Find where the given text appears and provide that cell's center as (X, Y) coordinate. 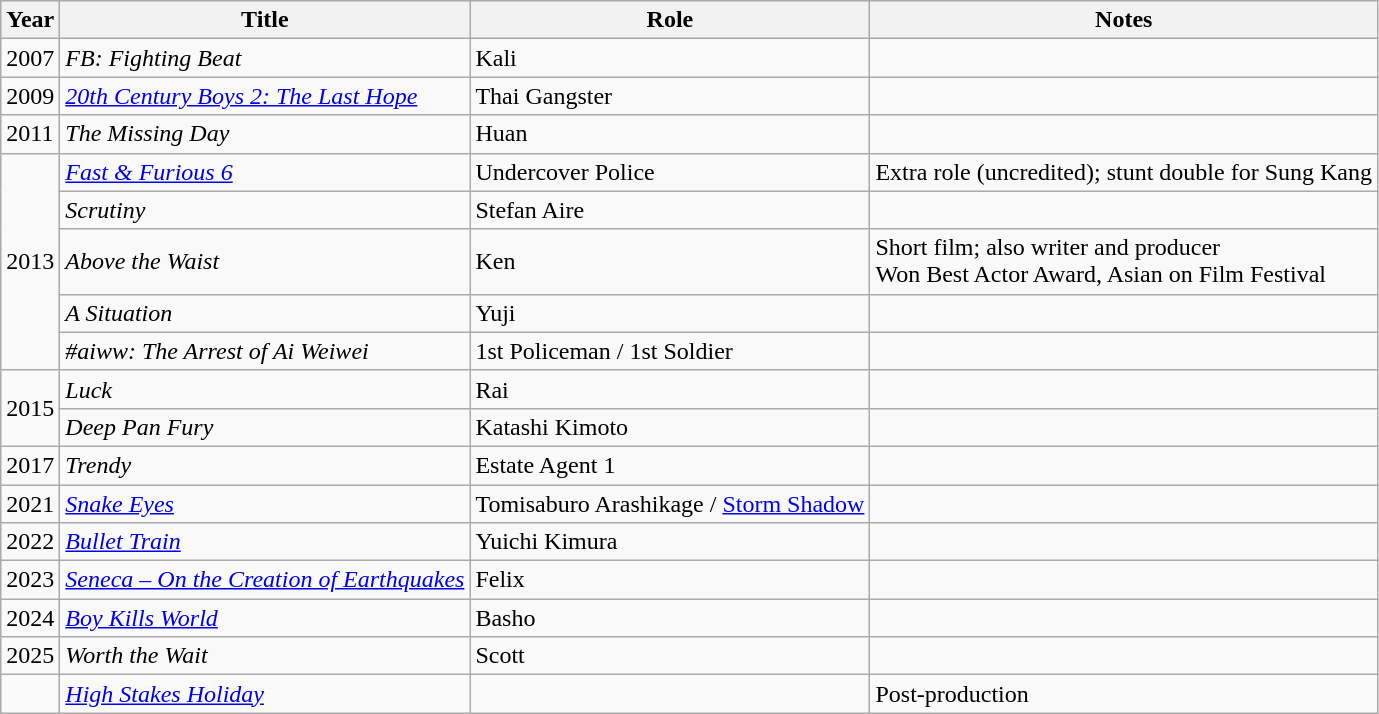
20th Century Boys 2: The Last Hope (265, 96)
2023 (30, 580)
Worth the Wait (265, 656)
Yuichi Kimura (670, 542)
Notes (1124, 20)
2013 (30, 262)
Felix (670, 580)
Tomisaburo Arashikage / Storm Shadow (670, 503)
Bullet Train (265, 542)
A Situation (265, 313)
#aiww: The Arrest of Ai Weiwei (265, 351)
FB: Fighting Beat (265, 58)
Ken (670, 262)
2025 (30, 656)
Year (30, 20)
Thai Gangster (670, 96)
Scrutiny (265, 210)
Yuji (670, 313)
Snake Eyes (265, 503)
2022 (30, 542)
Post-production (1124, 694)
Rai (670, 389)
Title (265, 20)
Stefan Aire (670, 210)
Trendy (265, 465)
Luck (265, 389)
Basho (670, 618)
2007 (30, 58)
Huan (670, 134)
Seneca – On the Creation of Earthquakes (265, 580)
Role (670, 20)
Undercover Police (670, 172)
2017 (30, 465)
Katashi Kimoto (670, 427)
Fast & Furious 6 (265, 172)
High Stakes Holiday (265, 694)
Short film; also writer and producerWon Best Actor Award, Asian on Film Festival (1124, 262)
2009 (30, 96)
2011 (30, 134)
2024 (30, 618)
Above the Waist (265, 262)
Extra role (uncredited); stunt double for Sung Kang (1124, 172)
Scott (670, 656)
The Missing Day (265, 134)
1st Policeman / 1st Soldier (670, 351)
Kali (670, 58)
Estate Agent 1 (670, 465)
2021 (30, 503)
Deep Pan Fury (265, 427)
2015 (30, 408)
Boy Kills World (265, 618)
